Provide the [X, Y] coordinate of the cell's center where the given text is located.  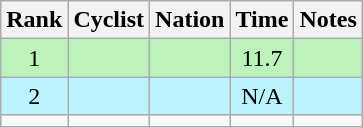
Rank [34, 20]
Notes [328, 20]
2 [34, 96]
N/A [262, 96]
1 [34, 58]
Cyclist [109, 20]
11.7 [262, 58]
Time [262, 20]
Nation [190, 20]
